Capture the cell that displays the provided text and extract its [X, Y] central coordinate. 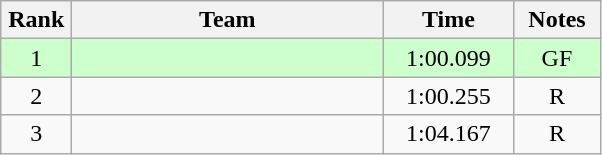
Notes [557, 20]
1:04.167 [448, 134]
1 [36, 58]
2 [36, 96]
Rank [36, 20]
Time [448, 20]
3 [36, 134]
Team [228, 20]
GF [557, 58]
1:00.099 [448, 58]
1:00.255 [448, 96]
